Scan for the cell matching the given text and deliver its (x, y) coordinate at center. 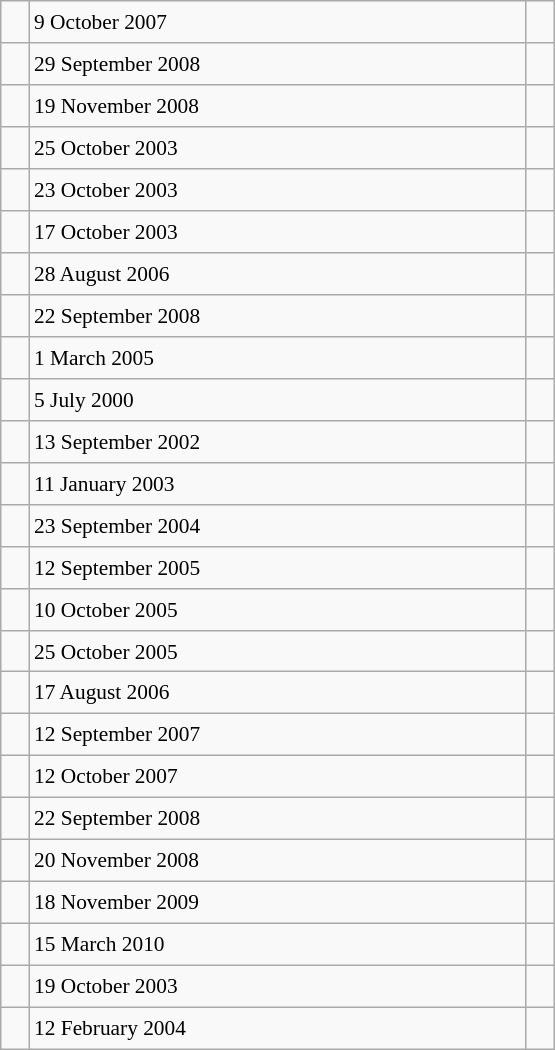
12 September 2005 (278, 567)
9 October 2007 (278, 22)
1 March 2005 (278, 358)
23 October 2003 (278, 190)
25 October 2005 (278, 651)
29 September 2008 (278, 64)
23 September 2004 (278, 525)
18 November 2009 (278, 903)
19 October 2003 (278, 986)
25 October 2003 (278, 148)
13 September 2002 (278, 441)
11 January 2003 (278, 483)
17 October 2003 (278, 232)
5 July 2000 (278, 399)
20 November 2008 (278, 861)
12 February 2004 (278, 1028)
15 March 2010 (278, 945)
12 September 2007 (278, 735)
17 August 2006 (278, 693)
19 November 2008 (278, 106)
28 August 2006 (278, 274)
10 October 2005 (278, 609)
12 October 2007 (278, 777)
